Provide the [X, Y] coordinate of the cell's center where the given text is located.  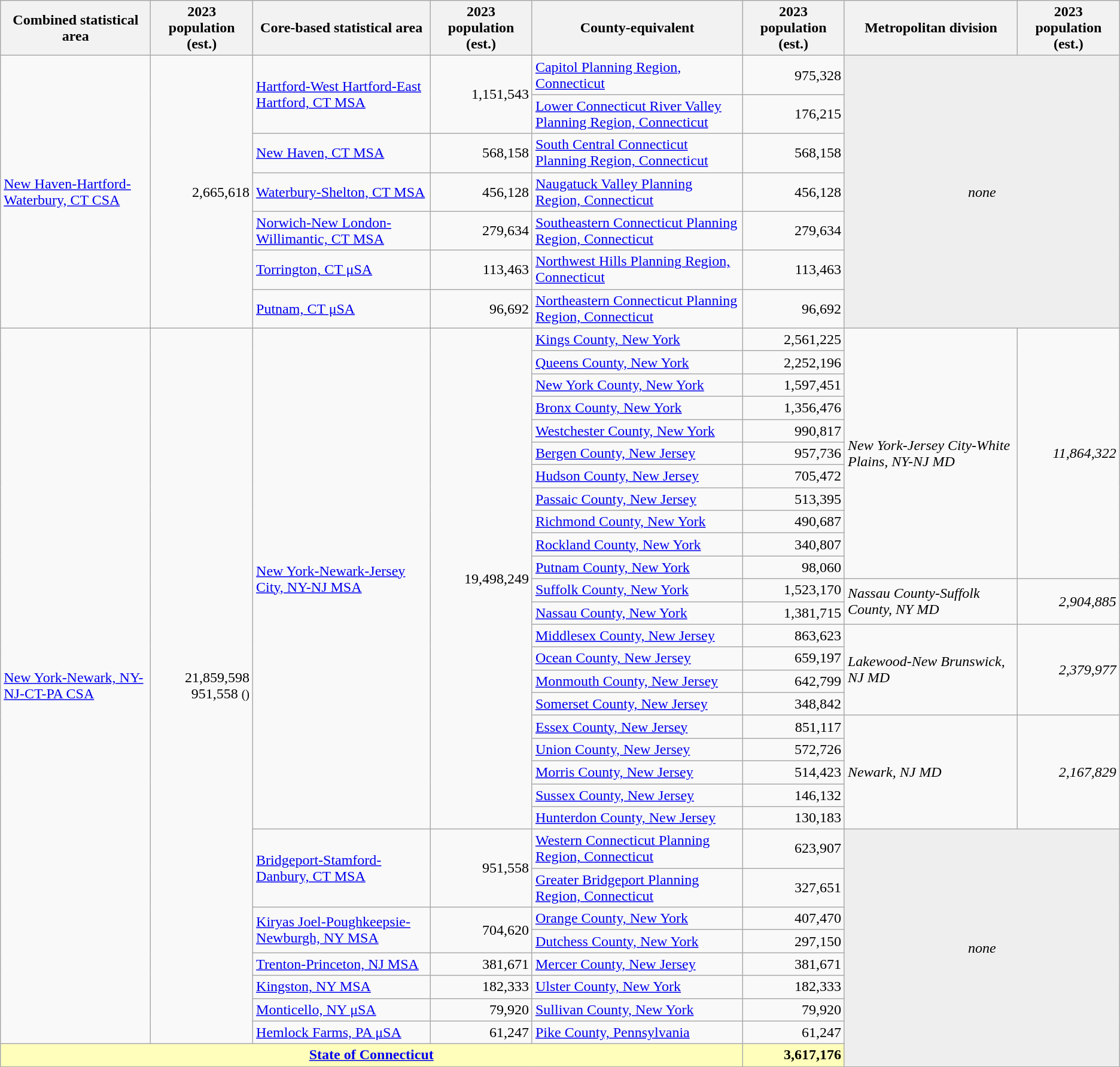
513,395 [793, 499]
Hartford-West Hartford-East Hartford, CT MSA [342, 95]
975,328 [793, 75]
Sullivan County, New York [637, 1010]
1,151,543 [481, 95]
Waterbury-Shelton, CT MSA [342, 191]
Bergen County, New Jersey [637, 454]
Morris County, New Jersey [637, 772]
New Haven, CT MSA [342, 153]
Queens County, New York [637, 362]
Hudson County, New Jersey [637, 476]
348,842 [793, 704]
Combined statistical area [75, 28]
Lower Connecticut River Valley Planning Region, Connecticut [637, 114]
Bronx County, New York [637, 408]
Bridgeport-Stamford-Danbury, CT MSA [342, 868]
863,623 [793, 636]
Union County, New Jersey [637, 749]
Greater Bridgeport Planning Region, Connecticut [637, 888]
Hunterdon County, New Jersey [637, 818]
Western Connecticut Planning Region, Connecticut [637, 849]
2,561,225 [793, 339]
957,736 [793, 454]
176,215 [793, 114]
851,117 [793, 726]
Core-based statistical area [342, 28]
New York-Newark-Jersey City, NY-NJ MSA [342, 578]
Dutchess County, New York [637, 941]
Westchester County, New York [637, 430]
Essex County, New Jersey [637, 726]
Sussex County, New Jersey [637, 795]
Orange County, New York [637, 919]
New Haven-Hartford-Waterbury, CT CSA [75, 191]
Ocean County, New Jersey [637, 658]
Mercer County, New Jersey [637, 964]
572,726 [793, 749]
2,379,977 [1069, 670]
1,356,476 [793, 408]
Pike County, Pennsylvania [637, 1032]
642,799 [793, 681]
1,381,715 [793, 613]
11,864,322 [1069, 454]
Nassau County-Suffolk County, NY MD [931, 601]
Monticello, NY μSA [342, 1010]
Suffolk County, New York [637, 590]
Kings County, New York [637, 339]
New York-Newark, NY-NJ-CT-PA CSA [75, 686]
2,665,618 [202, 191]
340,807 [793, 545]
State of Connecticut [372, 1055]
Newark, NJ MD [931, 772]
Kiryas Joel-Poughkeepsie-Newburgh, NY MSA [342, 930]
19,498,249 [481, 578]
3,617,176 [793, 1055]
327,651 [793, 888]
Kingston, NY MSA [342, 987]
Putnam County, New York [637, 567]
New York-Jersey City-White Plains, NY-NJ MD [931, 454]
South Central Connecticut Planning Region, Connecticut [637, 153]
Richmond County, New York [637, 522]
21,859,598951,558 () [202, 686]
Metropolitan division [931, 28]
659,197 [793, 658]
2,904,885 [1069, 601]
Passaic County, New Jersey [637, 499]
Nassau County, New York [637, 613]
951,558 [481, 868]
2,252,196 [793, 362]
146,132 [793, 795]
705,472 [793, 476]
2,167,829 [1069, 772]
704,620 [481, 930]
990,817 [793, 430]
Hemlock Farms, PA μSA [342, 1032]
Norwich-New London-Willimantic, CT MSA [342, 231]
Middlesex County, New Jersey [637, 636]
Southeastern Connecticut Planning Region, Connecticut [637, 231]
98,060 [793, 567]
623,907 [793, 849]
Ulster County, New York [637, 987]
1,597,451 [793, 385]
Rockland County, New York [637, 545]
490,687 [793, 522]
407,470 [793, 919]
1,523,170 [793, 590]
Monmouth County, New Jersey [637, 681]
Putnam, CT μSA [342, 309]
297,150 [793, 941]
Northwest Hills Planning Region, Connecticut [637, 269]
New York County, New York [637, 385]
130,183 [793, 818]
Capitol Planning Region, Connecticut [637, 75]
Naugatuck Valley Planning Region, Connecticut [637, 191]
514,423 [793, 772]
Lakewood-New Brunswick, NJ MD [931, 670]
County-equivalent [637, 28]
Torrington, CT μSA [342, 269]
Northeastern Connecticut Planning Region, Connecticut [637, 309]
Trenton-Princeton, NJ MSA [342, 964]
Somerset County, New Jersey [637, 704]
